Provide the (x, y) coordinate of the cell's center where the given text is located.  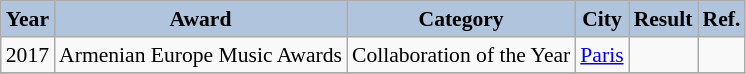
Result (664, 19)
Paris (602, 55)
Award (200, 19)
Collaboration of the Year (461, 55)
City (602, 19)
Ref. (722, 19)
Category (461, 19)
2017 (28, 55)
Armenian Europe Music Awards (200, 55)
Year (28, 19)
